Search for the cell housing the specified text and yield its (x, y) center coordinate. 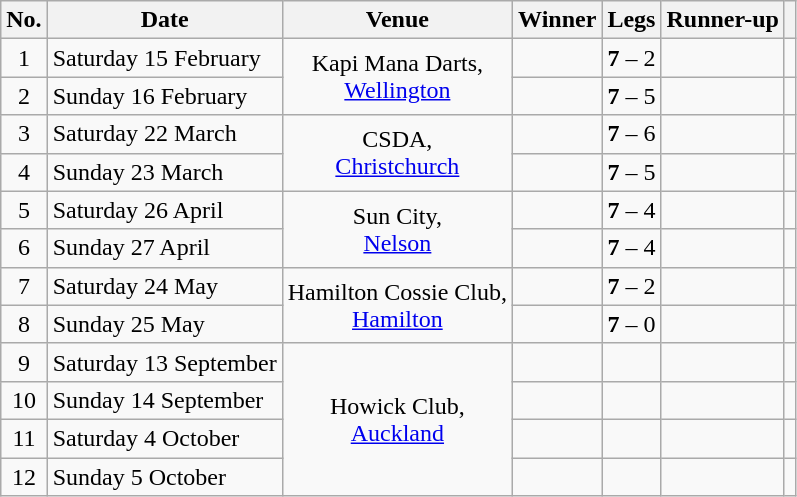
Runner-up (723, 20)
Winner (558, 20)
Sunday 27 April (164, 248)
Sunday 16 February (164, 96)
Saturday 13 September (164, 362)
No. (24, 20)
Saturday 22 March (164, 134)
Venue (397, 20)
10 (24, 400)
11 (24, 438)
4 (24, 172)
6 (24, 248)
2 (24, 96)
1 (24, 58)
Sunday 5 October (164, 477)
Legs (632, 20)
Sun City, Nelson (397, 229)
Sunday 23 March (164, 172)
12 (24, 477)
Date (164, 20)
8 (24, 324)
Saturday 24 May (164, 286)
9 (24, 362)
Sunday 14 September (164, 400)
CSDA, Christchurch (397, 153)
Kapi Mana Darts, Wellington (397, 77)
Saturday 15 February (164, 58)
7 (24, 286)
Howick Club, Auckland (397, 419)
Hamilton Cossie Club, Hamilton (397, 305)
7 – 6 (632, 134)
Saturday 4 October (164, 438)
3 (24, 134)
Saturday 26 April (164, 210)
Sunday 25 May (164, 324)
5 (24, 210)
7 – 0 (632, 324)
